Return [x, y] of the center of cell containing provided text 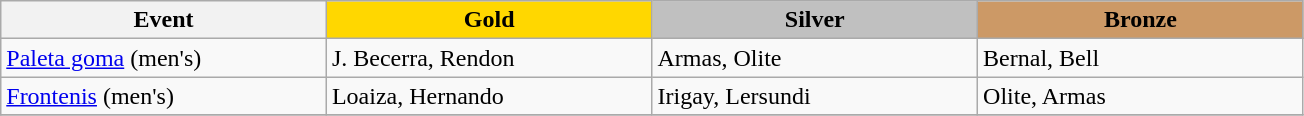
Bronze [1141, 20]
Olite, Armas [1141, 96]
Paleta goma (men's) [164, 58]
Loaiza, Hernando [489, 96]
Frontenis (men's) [164, 96]
Gold [489, 20]
Bernal, Bell [1141, 58]
Irigay, Lersundi [815, 96]
Armas, Olite [815, 58]
J. Becerra, Rendon [489, 58]
Event [164, 20]
Silver [815, 20]
